Find where the given text appears and provide that cell's center as (x, y) coordinate. 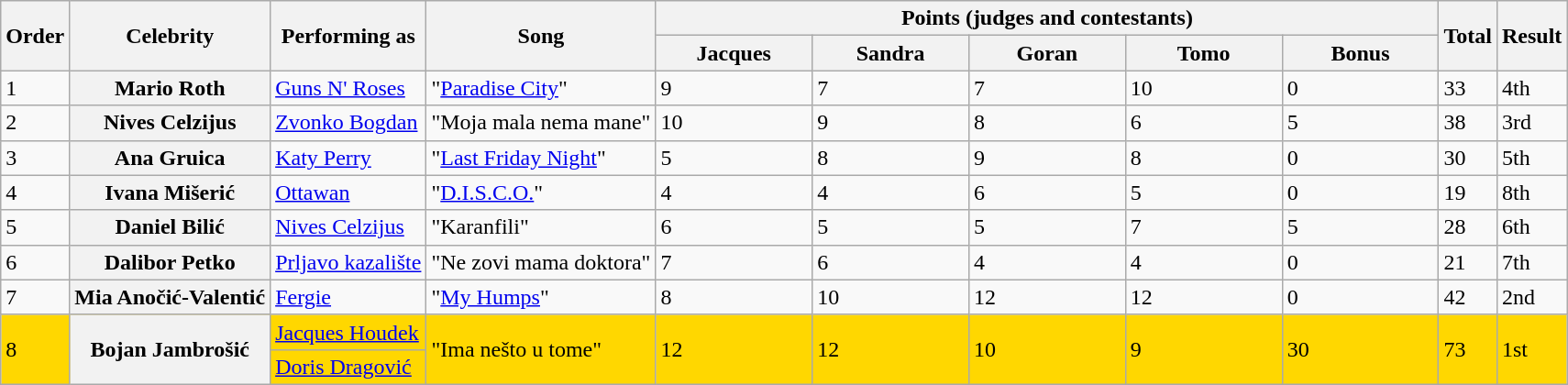
Katy Perry (348, 158)
Ivana Mišerić (171, 192)
4th (1531, 88)
Jacques (734, 53)
Tomo (1203, 53)
8th (1531, 192)
Order (35, 36)
3 (35, 158)
Doris Dragović (348, 367)
Bojan Jambrošić (171, 349)
2nd (1531, 297)
21 (1468, 262)
38 (1468, 123)
1st (1531, 349)
Guns N' Roses (348, 88)
Song (541, 36)
Ottawan (348, 192)
Ana Gruica (171, 158)
Performing as (348, 36)
Prljavo kazalište (348, 262)
Daniel Bilić (171, 227)
Mia Anočić-Valentić (171, 297)
2 (35, 123)
3rd (1531, 123)
Zvonko Bogdan (348, 123)
Bonus (1361, 53)
6th (1531, 227)
Fergie (348, 297)
5th (1531, 158)
"My Humps" (541, 297)
73 (1468, 349)
Points (judges and contestants) (1047, 18)
"Paradise City" (541, 88)
"Moja mala nema mane" (541, 123)
Total (1468, 36)
42 (1468, 297)
"D.I.S.C.O." (541, 192)
Jacques Houdek (348, 332)
33 (1468, 88)
Mario Roth (171, 88)
19 (1468, 192)
Result (1531, 36)
7th (1531, 262)
"Ima nešto u tome" (541, 349)
28 (1468, 227)
"Last Friday Night" (541, 158)
Celebrity (171, 36)
"Ne zovi mama doktora" (541, 262)
Sandra (891, 53)
Goran (1047, 53)
Dalibor Petko (171, 262)
1 (35, 88)
"Karanfili" (541, 227)
